Extract the [x, y] coordinate from the center of the cell holding the provided text.  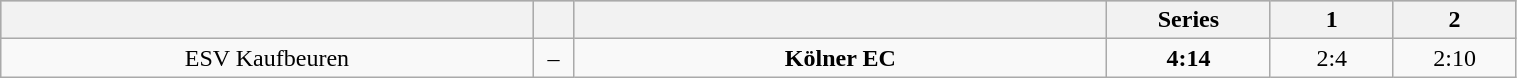
2 [1454, 20]
2:4 [1332, 58]
ESV Kaufbeuren [267, 58]
Kölner EC [840, 58]
2:10 [1454, 58]
1 [1332, 20]
– [554, 58]
Series [1189, 20]
4:14 [1189, 58]
